From the cell containing the given text, extract its center point as (x, y) coordinate. 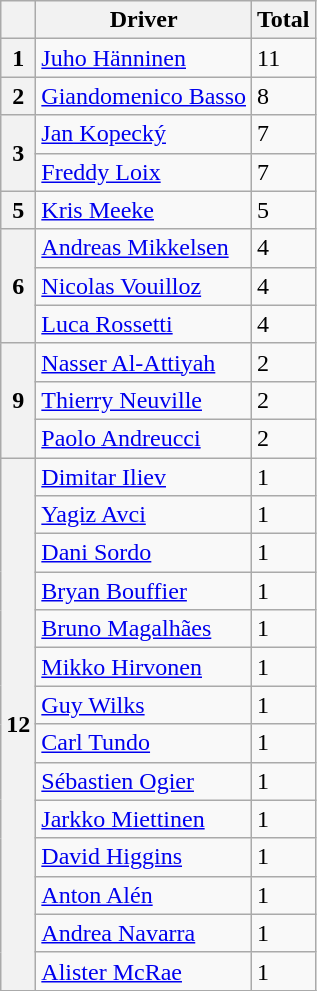
Andrea Navarra (144, 933)
Total (284, 20)
Anton Alén (144, 895)
Dani Sordo (144, 553)
Mikko Hirvonen (144, 667)
Jarkko Miettinen (144, 819)
Jan Kopecký (144, 134)
Juho Hänninen (144, 58)
Bruno Magalhães (144, 629)
Thierry Neuville (144, 400)
8 (284, 96)
Bryan Bouffier (144, 591)
Alister McRae (144, 971)
Nicolas Vouilloz (144, 286)
Driver (144, 20)
Carl Tundo (144, 743)
11 (284, 58)
Dimitar Iliev (144, 477)
6 (18, 286)
Paolo Andreucci (144, 438)
Yagiz Avci (144, 515)
Sébastien Ogier (144, 781)
9 (18, 400)
Giandomenico Basso (144, 96)
Kris Meeke (144, 210)
Luca Rossetti (144, 324)
Guy Wilks (144, 705)
3 (18, 153)
David Higgins (144, 857)
Freddy Loix (144, 172)
Nasser Al-Attiyah (144, 362)
12 (18, 724)
Andreas Mikkelsen (144, 248)
